Determine the [X, Y] coordinate at the center of the cell enclosing the given text.  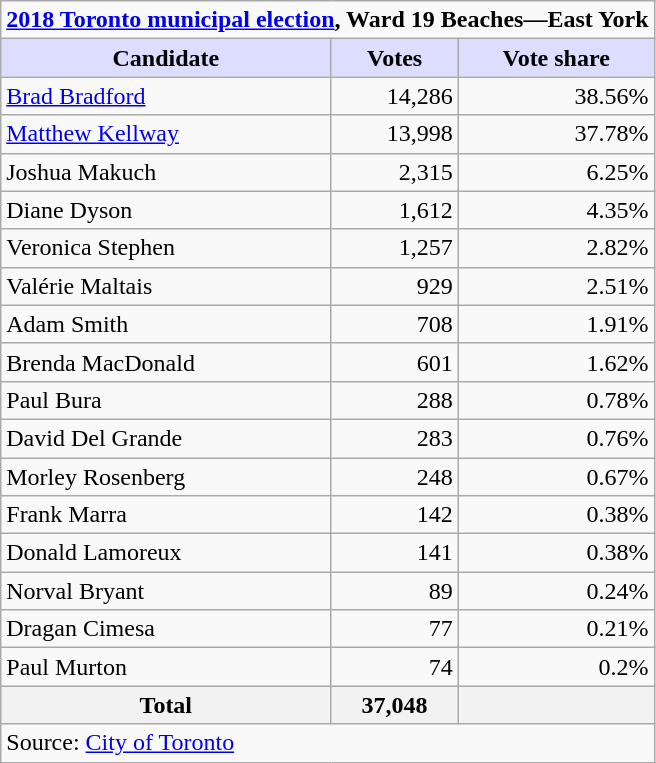
2,315 [394, 172]
Veronica Stephen [166, 248]
14,286 [394, 96]
0.24% [556, 591]
Norval Bryant [166, 591]
2.51% [556, 286]
Adam Smith [166, 324]
2.82% [556, 248]
Votes [394, 58]
1,612 [394, 210]
0.78% [556, 400]
6.25% [556, 172]
37,048 [394, 705]
1.62% [556, 362]
248 [394, 477]
38.56% [556, 96]
4.35% [556, 210]
David Del Grande [166, 438]
Morley Rosenberg [166, 477]
Paul Bura [166, 400]
77 [394, 629]
708 [394, 324]
Valérie Maltais [166, 286]
0.2% [556, 667]
601 [394, 362]
Paul Murton [166, 667]
74 [394, 667]
142 [394, 515]
1,257 [394, 248]
Frank Marra [166, 515]
Total [166, 705]
Matthew Kellway [166, 134]
283 [394, 438]
Diane Dyson [166, 210]
37.78% [556, 134]
Vote share [556, 58]
0.76% [556, 438]
0.67% [556, 477]
1.91% [556, 324]
288 [394, 400]
13,998 [394, 134]
Candidate [166, 58]
0.21% [556, 629]
Brad Bradford [166, 96]
Source: City of Toronto [328, 743]
929 [394, 286]
89 [394, 591]
Joshua Makuch [166, 172]
2018 Toronto municipal election, Ward 19 Beaches—East York [328, 20]
141 [394, 553]
Dragan Cimesa [166, 629]
Donald Lamoreux [166, 553]
Brenda MacDonald [166, 362]
